Determine the (x, y) coordinate at the center of the cell enclosing the given text.  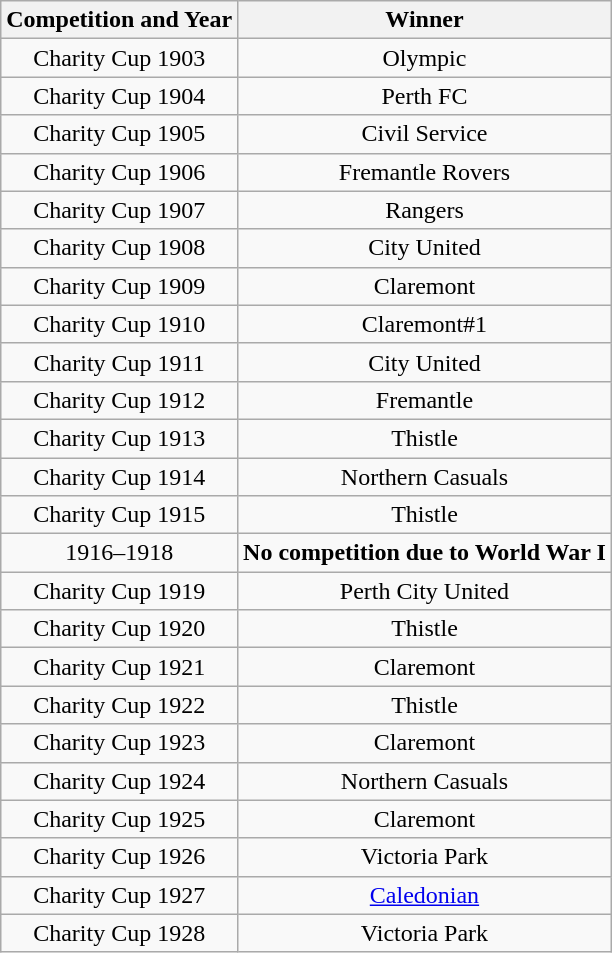
1916–1918 (120, 553)
Charity Cup 1914 (120, 477)
Charity Cup 1911 (120, 362)
Charity Cup 1905 (120, 134)
Civil Service (425, 134)
Claremont#1 (425, 324)
Charity Cup 1908 (120, 248)
Charity Cup 1913 (120, 438)
Charity Cup 1906 (120, 172)
Competition and Year (120, 20)
Charity Cup 1910 (120, 324)
Caledonian (425, 895)
Charity Cup 1907 (120, 210)
Olympic (425, 58)
Charity Cup 1915 (120, 515)
Charity Cup 1926 (120, 857)
Perth City United (425, 591)
Charity Cup 1909 (120, 286)
Charity Cup 1923 (120, 743)
Charity Cup 1927 (120, 895)
Charity Cup 1928 (120, 933)
Fremantle Rovers (425, 172)
No competition due to World War I (425, 553)
Charity Cup 1903 (120, 58)
Fremantle (425, 400)
Winner (425, 20)
Charity Cup 1904 (120, 96)
Charity Cup 1912 (120, 400)
Charity Cup 1921 (120, 667)
Charity Cup 1919 (120, 591)
Charity Cup 1925 (120, 819)
Rangers (425, 210)
Charity Cup 1924 (120, 781)
Charity Cup 1920 (120, 629)
Perth FC (425, 96)
Charity Cup 1922 (120, 705)
